Identify which cell holds the provided text, then report its (x, y) central coordinate. 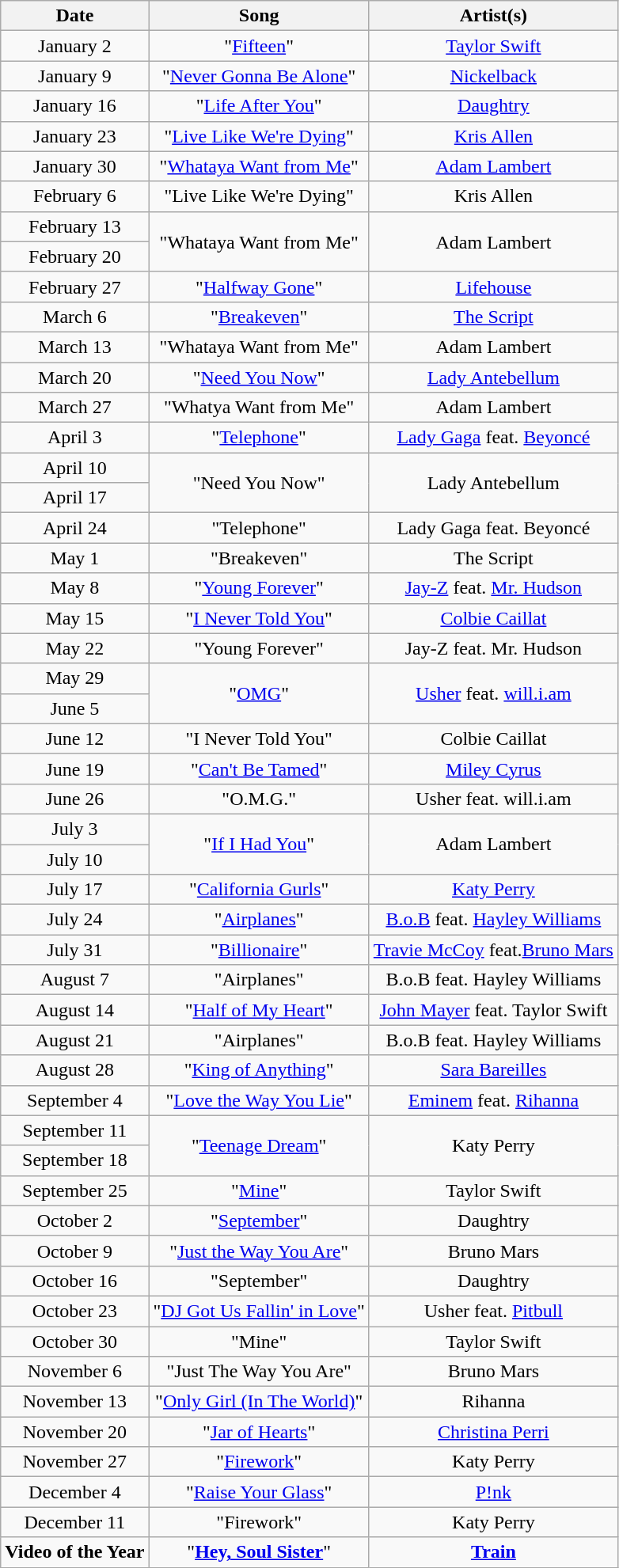
May 22 (74, 648)
Video of the Year (74, 1552)
November 20 (74, 1432)
April 10 (74, 468)
March 27 (74, 408)
February 13 (74, 226)
"Halfway Gone" (259, 287)
"Never Gonna Be Alone" (259, 76)
May 15 (74, 618)
Lifehouse (493, 287)
June 12 (74, 738)
"King of Anything" (259, 1070)
"Love the Way You Lie" (259, 1100)
P!nk (493, 1492)
September 25 (74, 1190)
July 24 (74, 920)
January 2 (74, 46)
Usher feat. Pitbull (493, 1311)
July 3 (74, 829)
Miley Cyrus (493, 769)
"Teenage Dream" (259, 1145)
July 31 (74, 950)
"Fifteen" (259, 46)
December 4 (74, 1492)
Travie McCoy feat.Bruno Mars (493, 950)
January 9 (74, 76)
November 27 (74, 1462)
March 13 (74, 347)
January 23 (74, 136)
August 21 (74, 1040)
June 5 (74, 708)
July 10 (74, 859)
"Just the Way You Are" (259, 1251)
May 8 (74, 588)
October 9 (74, 1251)
"Half of My Heart" (259, 1010)
March 20 (74, 378)
October 23 (74, 1311)
"Billionaire" (259, 950)
Date (74, 16)
"Only Girl (In The World)" (259, 1402)
November 13 (74, 1402)
April 24 (74, 528)
February 6 (74, 196)
"Life After You" (259, 106)
June 19 (74, 769)
"California Gurls" (259, 890)
"Can't Be Tamed" (259, 769)
May 29 (74, 678)
Sara Bareilles (493, 1070)
April 3 (74, 438)
October 2 (74, 1221)
John Mayer feat. Taylor Swift (493, 1010)
August 14 (74, 1010)
"Hey, Soul Sister" (259, 1552)
August 28 (74, 1070)
October 30 (74, 1342)
"Just The Way You Are" (259, 1372)
September 4 (74, 1100)
January 16 (74, 106)
Train (493, 1552)
October 16 (74, 1281)
"OMG" (259, 693)
February 27 (74, 287)
July 17 (74, 890)
November 6 (74, 1372)
Eminem feat. Rihanna (493, 1100)
Song (259, 16)
"If I Had You" (259, 844)
March 6 (74, 317)
February 20 (74, 256)
September 18 (74, 1160)
May 1 (74, 558)
April 17 (74, 498)
Rihanna (493, 1402)
"O.M.G." (259, 799)
Christina Perri (493, 1432)
December 11 (74, 1522)
Nickelback (493, 76)
"Jar of Hearts" (259, 1432)
January 30 (74, 166)
"Whatya Want from Me" (259, 408)
September 11 (74, 1130)
"DJ Got Us Fallin' in Love" (259, 1311)
June 26 (74, 799)
Artist(s) (493, 16)
August 7 (74, 980)
"Raise Your Glass" (259, 1492)
